Output the [x, y] coordinate of the center of the cell containing the given text.  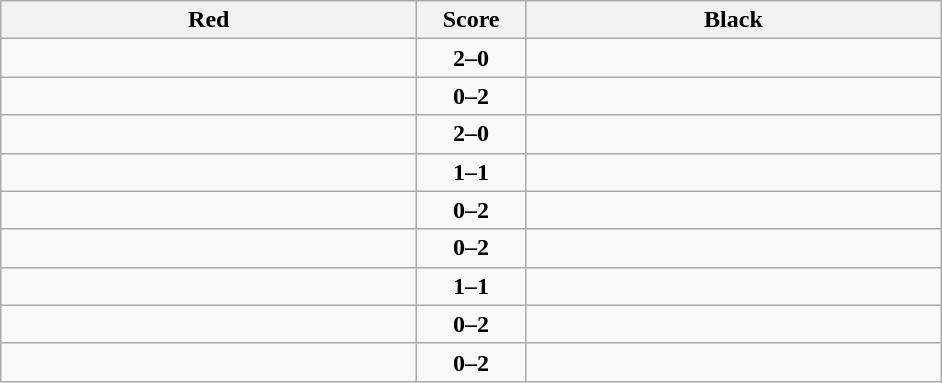
Black [733, 20]
Score [472, 20]
Red [209, 20]
